Return the [x, y] coordinate for the center point of the cell that contains the specified text.  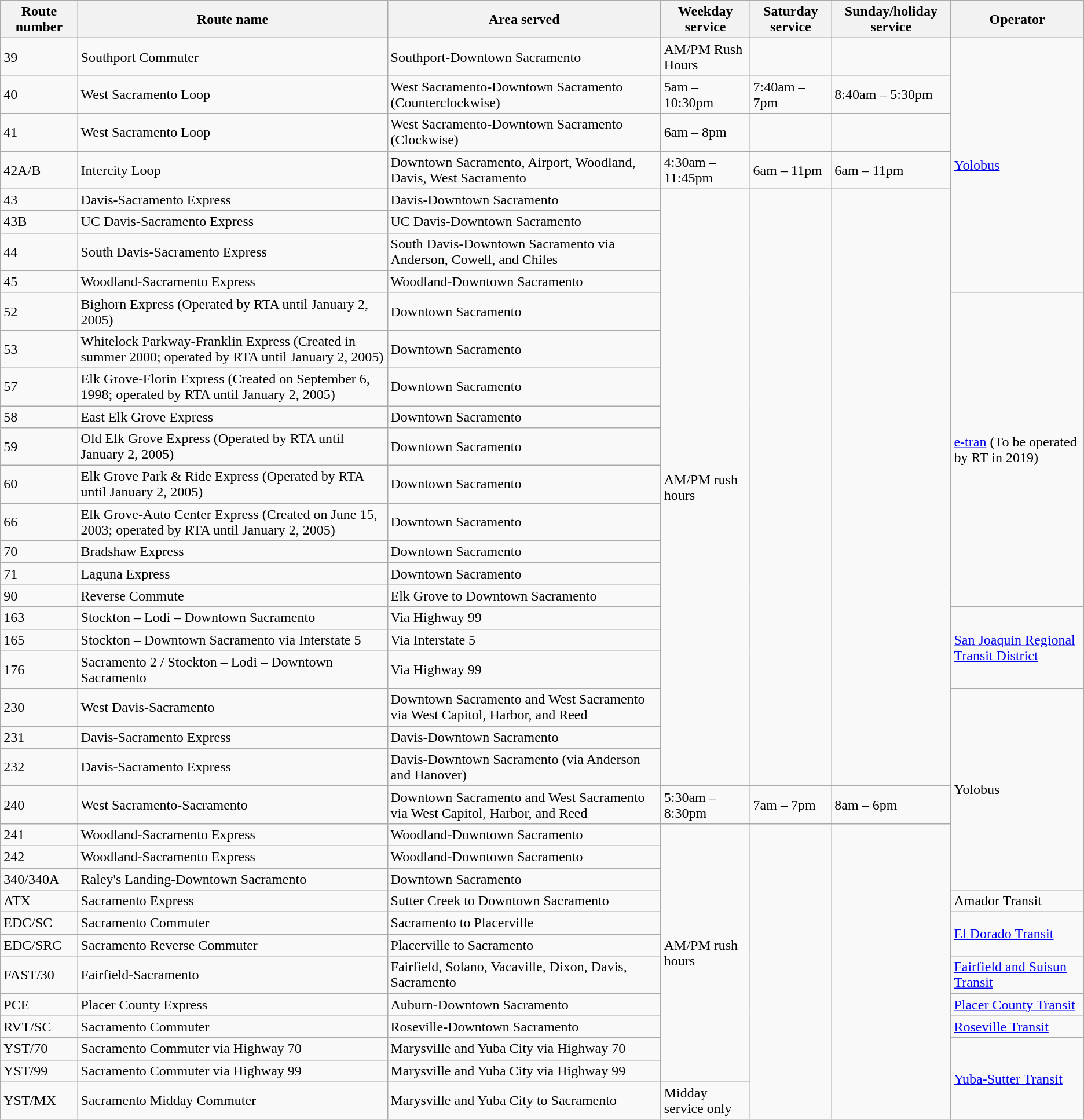
Reverse Commute [233, 596]
YST/70 [39, 1049]
East Elk Grove Express [233, 416]
176 [39, 669]
Southport Commuter [233, 57]
Southport-Downtown Sacramento [524, 57]
Sacramento Commuter via Highway 70 [233, 1049]
YST/99 [39, 1071]
Saturday service [791, 20]
South Davis-Sacramento Express [233, 251]
Old Elk Grove Express (Operated by RTA until January 2, 2005) [233, 447]
UC Davis-Downtown Sacramento [524, 222]
Auburn-Downtown Sacramento [524, 1005]
Whitelock Parkway-Franklin Express (Created in summer 2000; operated by RTA until January 2, 2005) [233, 349]
230 [39, 708]
EDC/SC [39, 923]
Operator [1017, 20]
8am – 6pm [891, 805]
4:30am – 11:45pm [705, 170]
West Davis-Sacramento [233, 708]
Route name [233, 20]
Fairfield, Solano, Vacaville, Dixon, Davis, Sacramento [524, 975]
YST/MX [39, 1100]
e-tran (To be operated by RT in 2019) [1017, 449]
FAST/30 [39, 975]
UC Davis-Sacramento Express [233, 222]
41 [39, 132]
Via Interstate 5 [524, 640]
Davis-Downtown Sacramento (via Anderson and Hanover) [524, 767]
Elk Grove-Auto Center Express (Created on June 15, 2003; operated by RTA until January 2, 2005) [233, 522]
66 [39, 522]
Elk Grove Park & Ride Express (Operated by RTA until January 2, 2005) [233, 484]
Marysville and Yuba City via Highway 99 [524, 1071]
Intercity Loop [233, 170]
Amador Transit [1017, 901]
Sacramento Midday Commuter [233, 1100]
Bradshaw Express [233, 552]
163 [39, 618]
South Davis-Downtown Sacramento via Anderson, Cowell, and Chiles [524, 251]
57 [39, 387]
Roseville Transit [1017, 1027]
West Sacramento-Downtown Sacramento (Counterclockwise) [524, 95]
Area served [524, 20]
70 [39, 552]
6am – 8pm [705, 132]
45 [39, 281]
71 [39, 574]
90 [39, 596]
241 [39, 834]
Midday service only [705, 1100]
Yuba-Sutter Transit [1017, 1078]
8:40am – 5:30pm [891, 95]
Route number [39, 20]
43 [39, 200]
RVT/SC [39, 1027]
AM/PM Rush Hours [705, 57]
Downtown Sacramento, Airport, Woodland, Davis, West Sacramento [524, 170]
231 [39, 737]
42A/B [39, 170]
El Dorado Transit [1017, 934]
ATX [39, 901]
Roseville-Downtown Sacramento [524, 1027]
Sacramento Reverse Commuter [233, 945]
40 [39, 95]
Stockton – Lodi – Downtown Sacramento [233, 618]
Placerville to Sacramento [524, 945]
Weekday service [705, 20]
165 [39, 640]
Sacramento to Placerville [524, 923]
PCE [39, 1005]
Placer County Express [233, 1005]
5am – 10:30pm [705, 95]
Marysville and Yuba City to Sacramento [524, 1100]
60 [39, 484]
39 [39, 57]
Sunday/holiday service [891, 20]
7am – 7pm [791, 805]
Sacramento Commuter via Highway 99 [233, 1071]
Laguna Express [233, 574]
West Sacramento-Sacramento [233, 805]
Placer County Transit [1017, 1005]
53 [39, 349]
West Sacramento-Downtown Sacramento (Clockwise) [524, 132]
58 [39, 416]
Fairfield and Suisun Transit [1017, 975]
Marysville and Yuba City via Highway 70 [524, 1049]
Sacramento Express [233, 901]
Elk Grove-Florin Express (Created on September 6, 1998; operated by RTA until January 2, 2005) [233, 387]
Sacramento 2 / Stockton – Lodi – Downtown Sacramento [233, 669]
340/340A [39, 879]
44 [39, 251]
59 [39, 447]
Stockton – Downtown Sacramento via Interstate 5 [233, 640]
43B [39, 222]
52 [39, 312]
232 [39, 767]
Sutter Creek to Downtown Sacramento [524, 901]
5:30am – 8:30pm [705, 805]
EDC/SRC [39, 945]
Elk Grove to Downtown Sacramento [524, 596]
240 [39, 805]
San Joaquin Regional Transit District [1017, 647]
Fairfield-Sacramento [233, 975]
Bighorn Express (Operated by RTA until January 2, 2005) [233, 312]
7:40am – 7pm [791, 95]
242 [39, 857]
Raley's Landing-Downtown Sacramento [233, 879]
